Output the (x, y) coordinate of the center of the cell containing the given text.  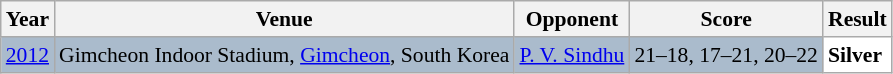
P. V. Sindhu (572, 55)
2012 (28, 55)
Year (28, 19)
Silver (858, 55)
Score (726, 19)
Result (858, 19)
Venue (284, 19)
Opponent (572, 19)
21–18, 17–21, 20–22 (726, 55)
Gimcheon Indoor Stadium, Gimcheon, South Korea (284, 55)
